Scan for the cell matching the given text and deliver its [X, Y] coordinate at center. 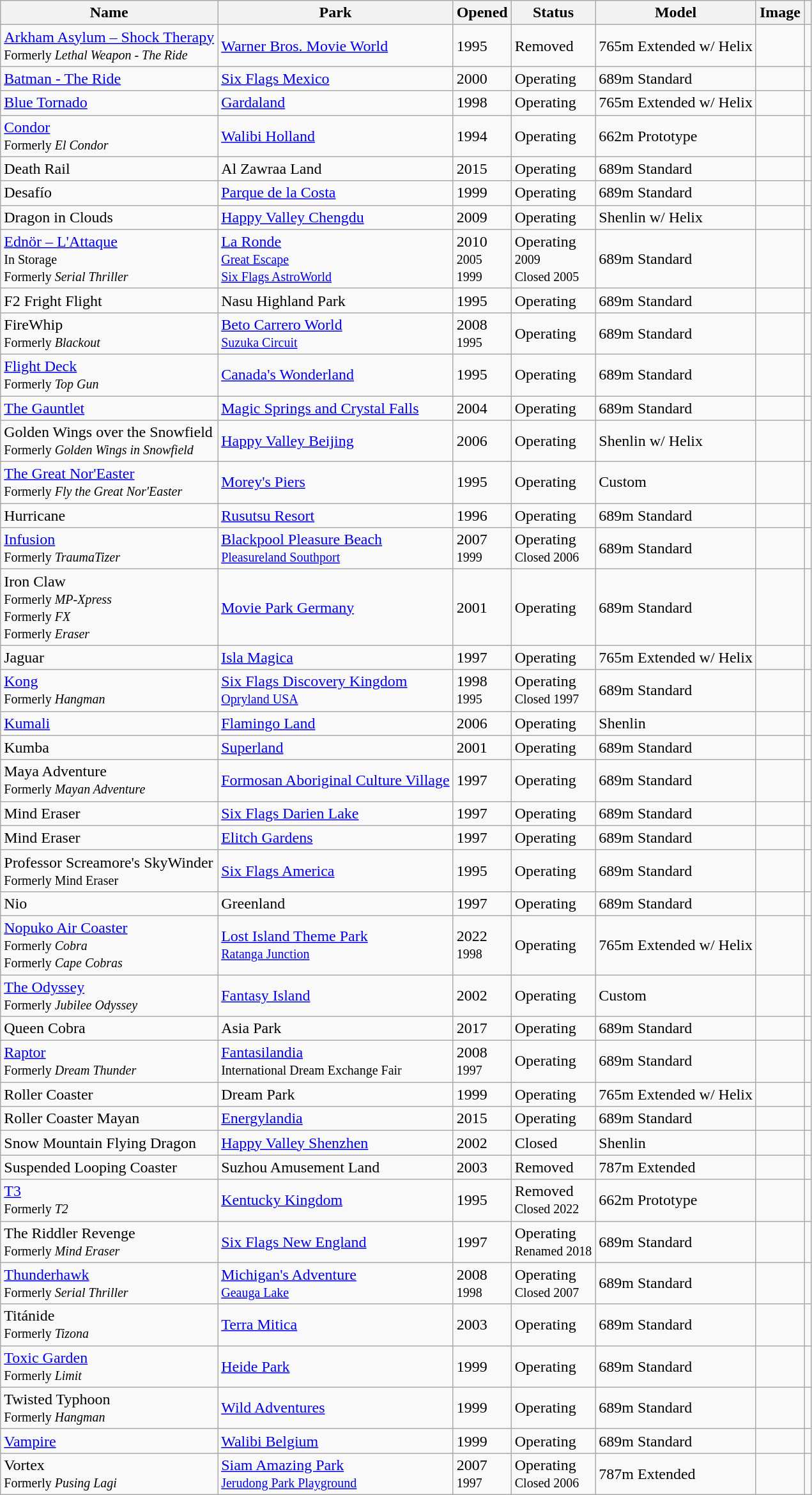
Operating2009Closed 2005 [553, 259]
Twisted TyphoonFormerly Hangman [109, 1408]
Gardaland [335, 103]
Vampire [109, 1441]
Roller Coaster Mayan [109, 1119]
InfusionFormerly TraumaTizer [109, 548]
Maya AdventureFormerly Mayan Adventure [109, 781]
Kentucky Kingdom [335, 1200]
Six Flags Darien Lake [335, 813]
Blackpool Pleasure BeachPleasureland Southport [335, 548]
Model [676, 13]
2000 [482, 79]
20071997 [482, 1473]
T3 Formerly T2 [109, 1200]
F2 Fright Flight [109, 300]
OperatingClosed 2007 [553, 1283]
Kumali [109, 723]
Opened [482, 13]
Siam Amazing ParkJerudong Park Playground [335, 1473]
VortexFormerly Pusing Lagi [109, 1473]
Six Flags Discovery KingdomOpryland USA [335, 690]
Beto Carrero WorldSuzuka Circuit [335, 333]
ThunderhawkFormerly Serial Thriller [109, 1283]
Formosan Aboriginal Culture Village [335, 781]
Magic Springs and Crystal Falls [335, 408]
Six Flags America [335, 870]
Flight DeckFormerly Top Gun [109, 374]
Heide Park [335, 1366]
RemovedClosed 2022 [553, 1200]
Six Flags Mexico [335, 79]
1994 [482, 135]
19981995 [482, 690]
1998 [482, 103]
Nio [109, 903]
Lost Island Theme ParkRatanga Junction [335, 945]
Al Zawraa Land [335, 169]
Morey's Piers [335, 483]
Superland [335, 747]
Snow Mountain Flying Dragon [109, 1143]
OperatingClosed 1997 [553, 690]
Warner Bros. Movie World [335, 46]
Toxic GardenFormerly Limit [109, 1366]
Isla Magica [335, 657]
Suspended Looping Coaster [109, 1167]
Michigan's AdventureGeauga Lake [335, 1283]
Terra Mitica [335, 1325]
Canada's Wonderland [335, 374]
The Gauntlet [109, 408]
Asia Park [335, 1029]
Closed [553, 1143]
Death Rail [109, 169]
Six Flags New England [335, 1242]
Jaguar [109, 657]
Movie Park Germany [335, 607]
2009 [482, 217]
Kumba [109, 747]
Roller Coaster [109, 1094]
20221998 [482, 945]
Golden Wings over the SnowfieldFormerly Golden Wings in Snowfield [109, 441]
Dream Park [335, 1094]
Happy Valley Chengdu [335, 217]
Queen Cobra [109, 1029]
20081998 [482, 1283]
OperatingRenamed 2018 [553, 1242]
La RondeGreat EscapeSix Flags AstroWorld [335, 259]
Iron Claw Formerly MP-XpressFormerly FXFormerly Eraser [109, 607]
FireWhipFormerly Blackout [109, 333]
Dragon in Clouds [109, 217]
Raptor Formerly Dream Thunder [109, 1062]
Nopuko Air CoasterFormerly CobraFormerly Cape Cobras [109, 945]
Walibi Belgium [335, 1441]
Professor Screamore's SkyWinder Formerly Mind Eraser [109, 870]
20071999 [482, 548]
Greenland [335, 903]
Blue Tornado [109, 103]
Parque de la Costa [335, 193]
TitánideFormerly Tizona [109, 1325]
Rusutsu Resort [335, 516]
Suzhou Amusement Land [335, 1167]
Park [335, 13]
CondorFormerly El Condor [109, 135]
Status [553, 13]
Elitch Gardens [335, 838]
Wild Adventures [335, 1408]
Flamingo Land [335, 723]
FantasilandiaInternational Dream Exchange Fair [335, 1062]
Energylandia [335, 1119]
2004 [482, 408]
Nasu Highland Park [335, 300]
KongFormerly Hangman [109, 690]
The Riddler RevengeFormerly Mind Eraser [109, 1242]
Walibi Holland [335, 135]
Image [779, 13]
201020051999 [482, 259]
The Great Nor'Easter Formerly Fly the Great Nor'Easter [109, 483]
Fantasy Island [335, 995]
Name [109, 13]
20081995 [482, 333]
Hurricane [109, 516]
2017 [482, 1029]
Ednör – L'AttaqueIn StorageFormerly Serial Thriller [109, 259]
Happy Valley Shenzhen [335, 1143]
Arkham Asylum – Shock TherapyFormerly Lethal Weapon - The Ride [109, 46]
2008 1997 [482, 1062]
The Odyssey Formerly Jubilee Odyssey [109, 995]
Happy Valley Beijing [335, 441]
Batman - The Ride [109, 79]
Desafío [109, 193]
1996 [482, 516]
